Provide the (x, y) coordinate of the cell's center where the given text is located.  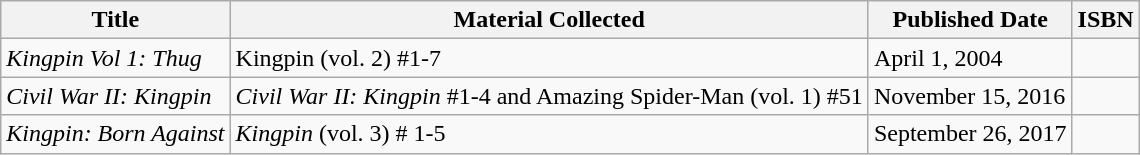
Civil War II: Kingpin (116, 96)
Kingpin (vol. 3) # 1-5 (549, 134)
Kingpin Vol 1: Thug (116, 58)
ISBN (1106, 20)
April 1, 2004 (970, 58)
Civil War II: Kingpin #1-4 and Amazing Spider-Man (vol. 1) #51 (549, 96)
September 26, 2017 (970, 134)
Title (116, 20)
Kingpin (vol. 2) #1-7 (549, 58)
Material Collected (549, 20)
Kingpin: Born Against (116, 134)
November 15, 2016 (970, 96)
Published Date (970, 20)
